Find where the given text appears and provide that cell's center as [x, y] coordinate. 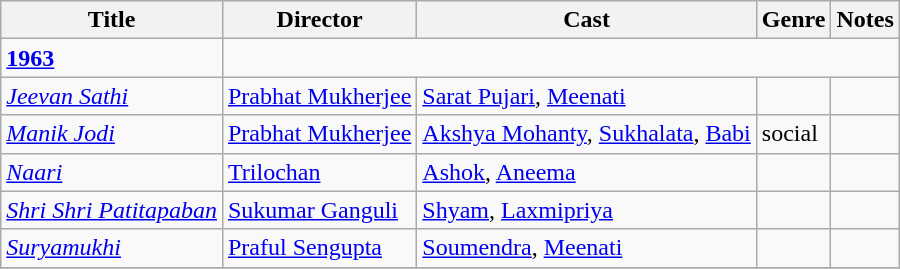
Cast [586, 20]
social [794, 134]
Genre [794, 20]
Shri Shri Patitapaban [112, 210]
Ashok, Aneema [586, 172]
Notes [865, 20]
Trilochan [319, 172]
Suryamukhi [112, 248]
Director [319, 20]
Soumendra, Meenati [586, 248]
1963 [112, 58]
Sarat Pujari, Meenati [586, 96]
Title [112, 20]
Sukumar Ganguli [319, 210]
Naari [112, 172]
Shyam, Laxmipriya [586, 210]
Manik Jodi [112, 134]
Akshya Mohanty, Sukhalata, Babi [586, 134]
Praful Sengupta [319, 248]
Jeevan Sathi [112, 96]
